Extract the (x, y) coordinate from the center of the cell holding the provided text.  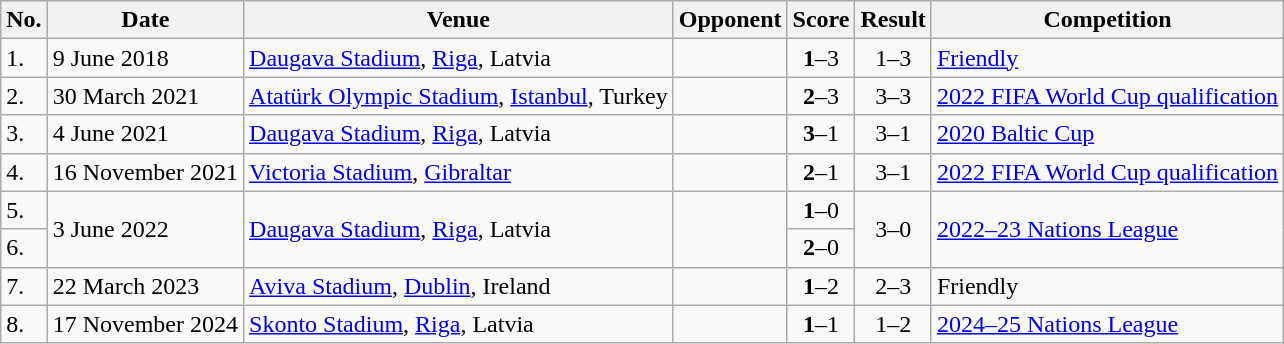
1–0 (821, 210)
9 June 2018 (145, 58)
2–0 (821, 248)
Aviva Stadium, Dublin, Ireland (459, 286)
3. (24, 134)
No. (24, 20)
Date (145, 20)
22 March 2023 (145, 286)
17 November 2024 (145, 324)
Result (893, 20)
1–1 (821, 324)
8. (24, 324)
7. (24, 286)
2024–25 Nations League (1107, 324)
Opponent (730, 20)
Victoria Stadium, Gibraltar (459, 172)
Venue (459, 20)
Skonto Stadium, Riga, Latvia (459, 324)
6. (24, 248)
Score (821, 20)
2022–23 Nations League (1107, 229)
Competition (1107, 20)
4. (24, 172)
30 March 2021 (145, 96)
16 November 2021 (145, 172)
5. (24, 210)
3–0 (893, 229)
2–1 (821, 172)
3–3 (893, 96)
2. (24, 96)
Atatürk Olympic Stadium, Istanbul, Turkey (459, 96)
3 June 2022 (145, 229)
4 June 2021 (145, 134)
1. (24, 58)
2020 Baltic Cup (1107, 134)
